Pinpoint the cell where the given text exists, returning its (x, y) midpoint coordinate. 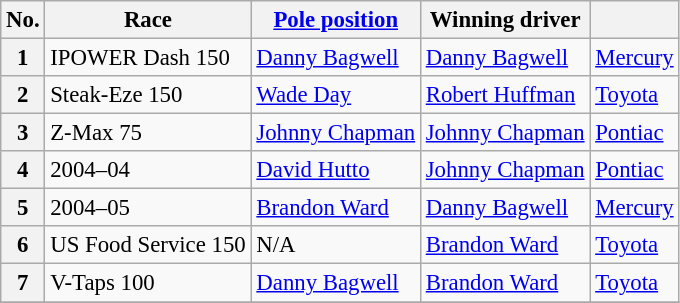
2 (23, 95)
Winning driver (504, 20)
2004–04 (148, 170)
6 (23, 245)
Race (148, 20)
Pole position (336, 20)
7 (23, 283)
Robert Huffman (504, 95)
IPOWER Dash 150 (148, 58)
No. (23, 20)
Steak-Eze 150 (148, 95)
US Food Service 150 (148, 245)
N/A (336, 245)
5 (23, 208)
Z-Max 75 (148, 133)
Wade Day (336, 95)
V-Taps 100 (148, 283)
3 (23, 133)
David Hutto (336, 170)
2004–05 (148, 208)
4 (23, 170)
1 (23, 58)
